Detect which cell encompasses the target text, then output its [X, Y] center coordinate. 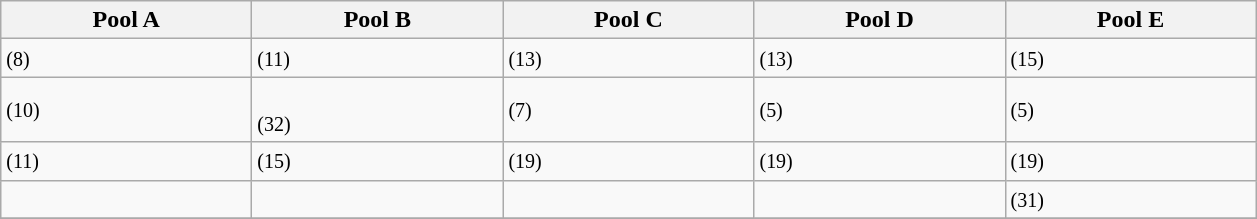
(10) [126, 110]
Pool E [1130, 20]
Pool C [628, 20]
(8) [126, 58]
(32) [378, 110]
(7) [628, 110]
Pool D [880, 20]
Pool B [378, 20]
Pool A [126, 20]
(31) [1130, 199]
